Return [X, Y] of the center of cell containing provided text 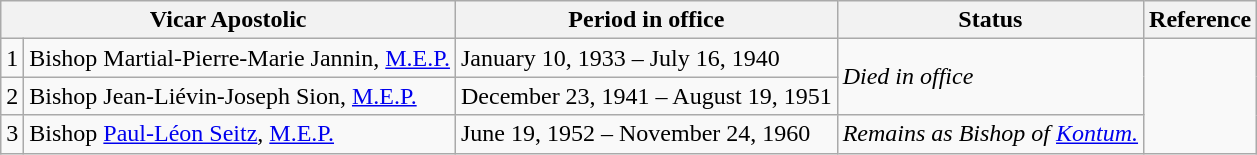
December 23, 1941 – August 19, 1951 [646, 96]
2 [12, 96]
Status [990, 20]
June 19, 1952 – November 24, 1960 [646, 134]
Bishop Jean-Liévin-Joseph Sion, M.E.P. [240, 96]
1 [12, 58]
Remains as Bishop of Kontum. [990, 134]
Bishop Paul-Léon Seitz, M.E.P. [240, 134]
Bishop Martial-Pierre-Marie Jannin, M.E.P. [240, 58]
Died in office [990, 77]
Vicar Apostolic [228, 20]
Period in office [646, 20]
January 10, 1933 – July 16, 1940 [646, 58]
3 [12, 134]
Reference [1200, 20]
